Detect which cell encompasses the target text, then output its (x, y) center coordinate. 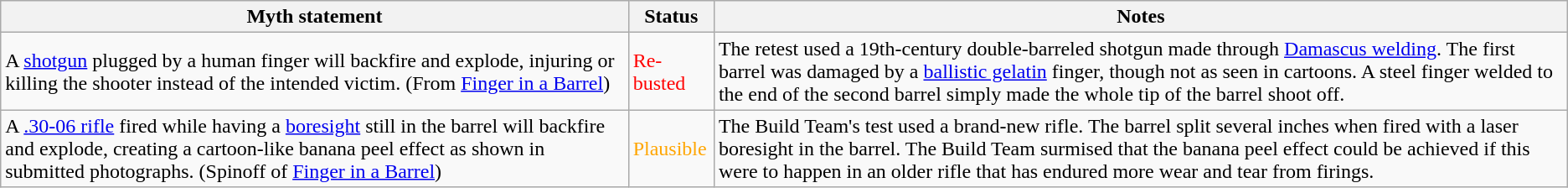
Re-busted (671, 71)
Notes (1141, 17)
Myth statement (315, 17)
Plausible (671, 149)
Status (671, 17)
